Provide the (x, y) coordinate of the cell's center where the given text is located.  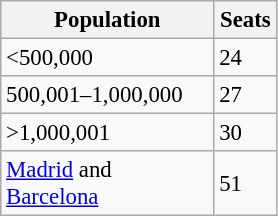
24 (246, 58)
500,001–1,000,000 (108, 95)
30 (246, 133)
Seats (246, 20)
>1,000,001 (108, 133)
27 (246, 95)
Madrid and Barcelona (108, 184)
51 (246, 184)
Population (108, 20)
<500,000 (108, 58)
